For the text-containing cell, return its midpoint in (x, y) coordinate format. 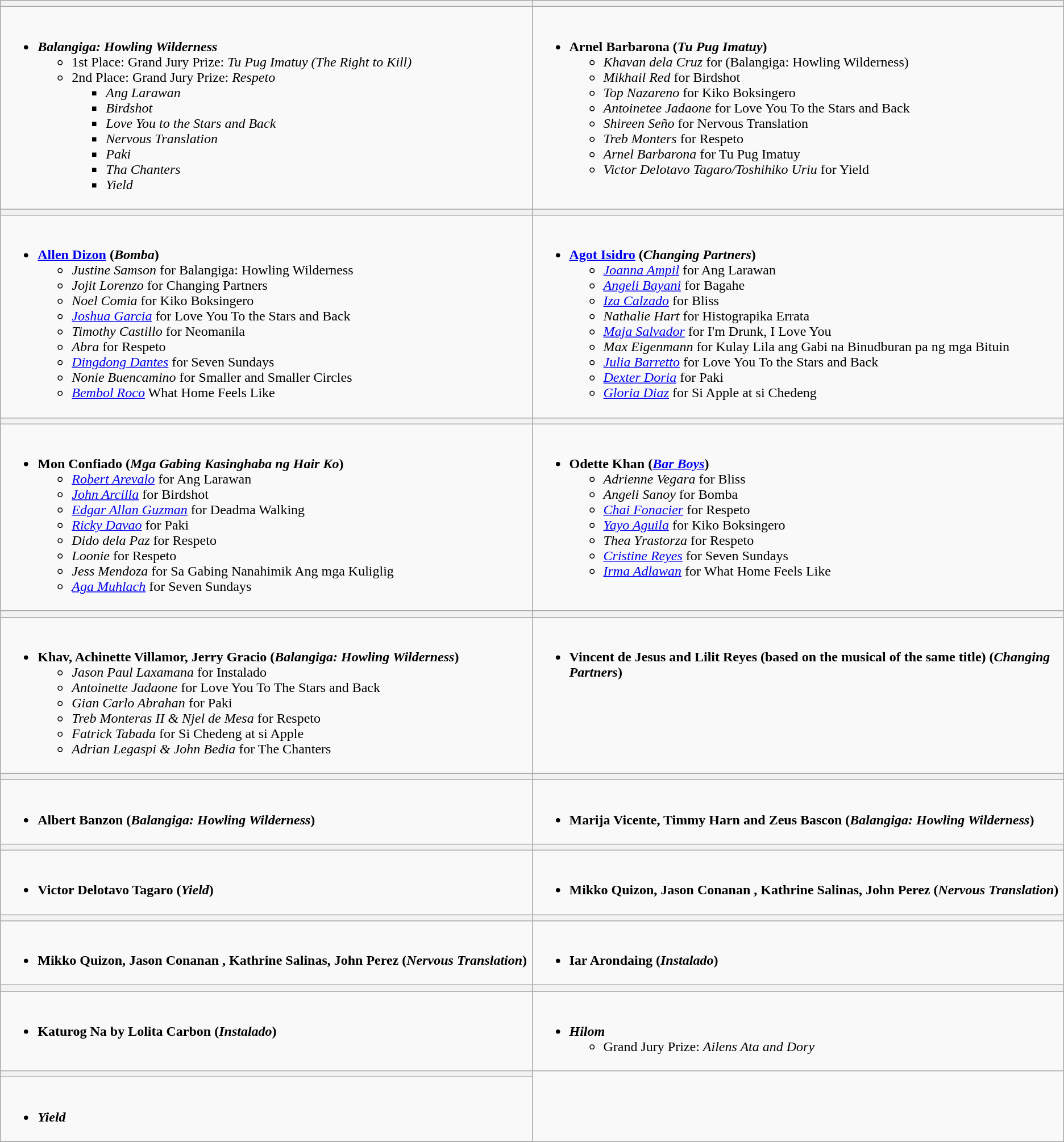
Katurog Na by Lolita Carbon (Instalado) (266, 1031)
Iar Arondaing (Instalado) (798, 953)
Yield (266, 1109)
Marija Vicente, Timmy Harn and Zeus Bascon (Balangiga: Howling Wilderness) (798, 811)
HilomGrand Jury Prize: Ailens Ata and Dory (798, 1031)
Victor Delotavo Tagaro (Yield) (266, 882)
Albert Banzon (Balangiga: Howling Wilderness) (266, 811)
Vincent de Jesus and Lilit Reyes (based on the musical of the same title) (Changing Partners) (798, 695)
